From the cell containing the given text, extract its center point as (x, y) coordinate. 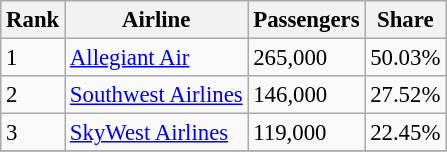
Share (406, 20)
Allegiant Air (156, 58)
Airline (156, 20)
Southwest Airlines (156, 95)
50.03% (406, 58)
3 (33, 133)
2 (33, 95)
146,000 (306, 95)
Rank (33, 20)
1 (33, 58)
27.52% (406, 95)
22.45% (406, 133)
Passengers (306, 20)
SkyWest Airlines (156, 133)
119,000 (306, 133)
265,000 (306, 58)
